Locate the cell with the specified text and output its (x, y) center coordinate. 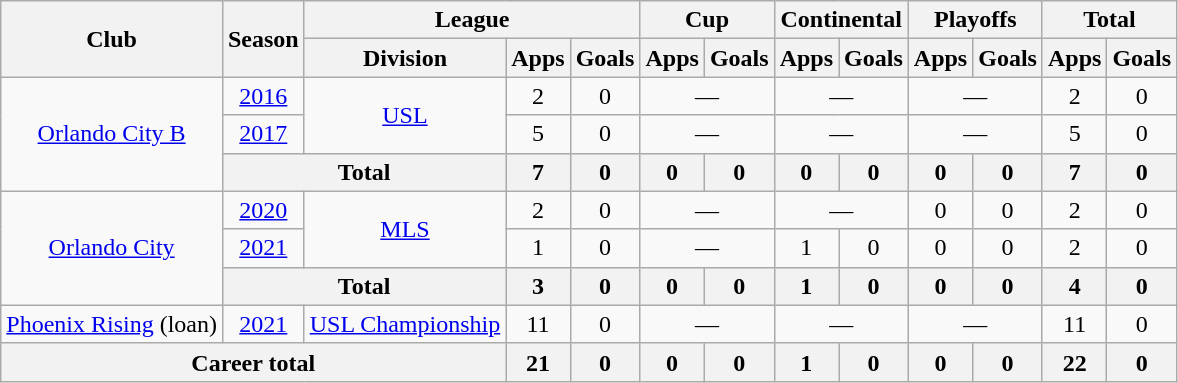
2016 (263, 96)
MLS (405, 229)
USL Championship (405, 324)
Orlando City (112, 248)
4 (1074, 286)
22 (1074, 362)
Orlando City B (112, 134)
USL (405, 115)
Club (112, 39)
Division (405, 58)
2020 (263, 210)
Career total (254, 362)
Cup (707, 20)
Season (263, 39)
League (472, 20)
2017 (263, 134)
3 (538, 286)
Playoffs (975, 20)
Phoenix Rising (loan) (112, 324)
Continental (841, 20)
21 (538, 362)
